Search for the cell housing the specified text and yield its (x, y) center coordinate. 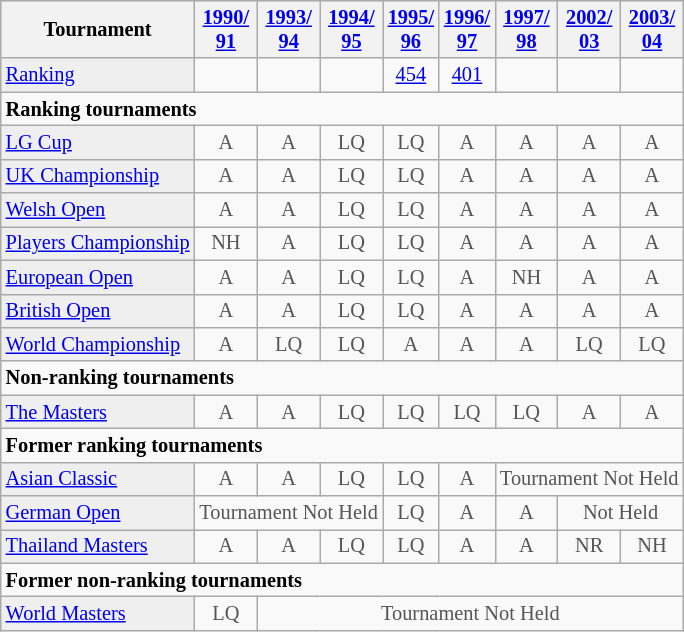
1993/94 (288, 29)
Not Held (621, 513)
401 (467, 75)
Asian Classic (98, 479)
British Open (98, 311)
1995/96 (411, 29)
Welsh Open (98, 210)
2002/03 (590, 29)
1990/91 (226, 29)
Former non-ranking tournaments (342, 580)
Players Championship (98, 243)
Thailand Masters (98, 546)
1994/95 (352, 29)
World Masters (98, 613)
European Open (98, 277)
Former ranking tournaments (342, 445)
454 (411, 75)
1996/97 (467, 29)
Ranking tournaments (342, 109)
Non-ranking tournaments (342, 378)
The Masters (98, 412)
NR (590, 546)
Tournament (98, 29)
UK Championship (98, 176)
2003/04 (652, 29)
LG Cup (98, 142)
1997/98 (526, 29)
Ranking (98, 75)
German Open (98, 513)
World Championship (98, 344)
